Provide the [X, Y] coordinate of the cell's center where the given text is located.  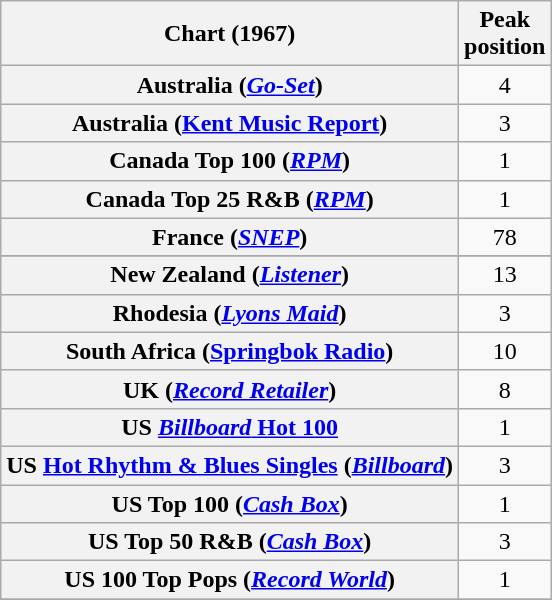
4 [505, 85]
US Billboard Hot 100 [230, 427]
New Zealand (Listener) [230, 275]
France (SNEP) [230, 237]
US 100 Top Pops (Record World) [230, 580]
8 [505, 389]
Chart (1967) [230, 34]
Canada Top 25 R&B (RPM) [230, 199]
Canada Top 100 (RPM) [230, 161]
Peakposition [505, 34]
Rhodesia (Lyons Maid) [230, 313]
Australia (Kent Music Report) [230, 123]
UK (Record Retailer) [230, 389]
South Africa (Springbok Radio) [230, 351]
10 [505, 351]
US Top 100 (Cash Box) [230, 503]
US Top 50 R&B (Cash Box) [230, 542]
US Hot Rhythm & Blues Singles (Billboard) [230, 465]
Australia (Go-Set) [230, 85]
78 [505, 237]
13 [505, 275]
